Extract the [X, Y] coordinate from the center of the cell holding the provided text.  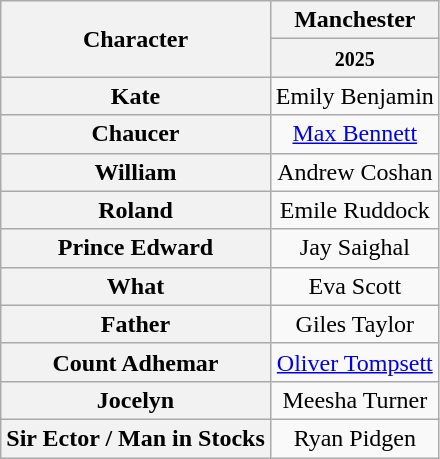
Chaucer [136, 134]
Andrew Coshan [354, 172]
Sir Ector / Man in Stocks [136, 438]
What [136, 286]
Manchester [354, 20]
Kate [136, 96]
2025 [354, 58]
Count Adhemar [136, 362]
Giles Taylor [354, 324]
Oliver Tompsett [354, 362]
Jocelyn [136, 400]
William [136, 172]
Emile Ruddock [354, 210]
Prince Edward [136, 248]
Father [136, 324]
Eva Scott [354, 286]
Emily Benjamin [354, 96]
Character [136, 39]
Roland [136, 210]
Jay Saighal [354, 248]
Max Bennett [354, 134]
Meesha Turner [354, 400]
Ryan Pidgen [354, 438]
